Pinpoint the cell where the given text exists, returning its (X, Y) midpoint coordinate. 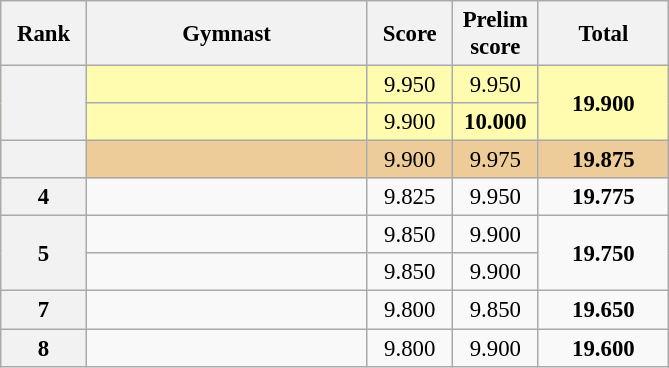
9.975 (496, 160)
10.000 (496, 122)
19.750 (604, 254)
19.900 (604, 104)
8 (44, 348)
19.875 (604, 160)
Gymnast (226, 34)
4 (44, 197)
19.775 (604, 197)
19.600 (604, 348)
Rank (44, 34)
Total (604, 34)
Prelim score (496, 34)
5 (44, 254)
9.825 (410, 197)
7 (44, 310)
19.650 (604, 310)
Score (410, 34)
